Capture the cell that displays the provided text and extract its [X, Y] central coordinate. 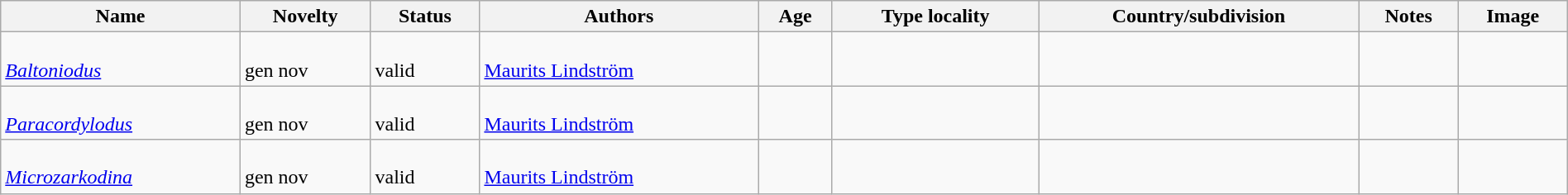
Novelty [305, 17]
Notes [1408, 17]
Status [425, 17]
Baltoniodus [121, 59]
Paracordylodus [121, 112]
Microzarkodina [121, 167]
Image [1513, 17]
Authors [619, 17]
Type locality [935, 17]
Age [796, 17]
Country/subdivision [1199, 17]
Name [121, 17]
